Return the (x, y) coordinate for the center point of the cell that contains the specified text.  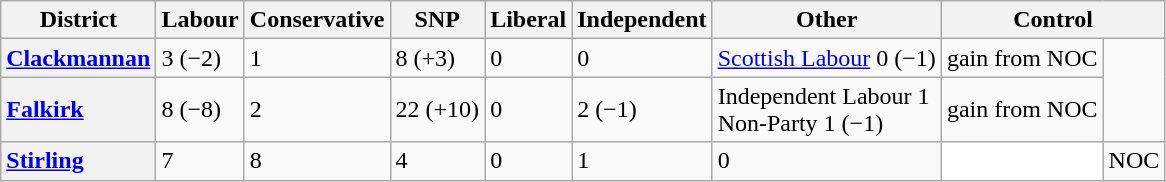
Clackmannan (78, 58)
3 (−2) (200, 58)
Conservative (317, 20)
District (78, 20)
2 (317, 110)
SNP (438, 20)
Independent (642, 20)
Scottish Labour 0 (−1) (826, 58)
22 (+10) (438, 110)
8 (317, 161)
Independent Labour 1Non-Party 1 (−1) (826, 110)
Liberal (528, 20)
Control (1052, 20)
2 (−1) (642, 110)
8 (−8) (200, 110)
8 (+3) (438, 58)
NOC (1134, 161)
7 (200, 161)
Stirling (78, 161)
Other (826, 20)
Labour (200, 20)
Falkirk (78, 110)
4 (438, 161)
